Provide the (x, y) coordinate of the cell's center where the given text is located.  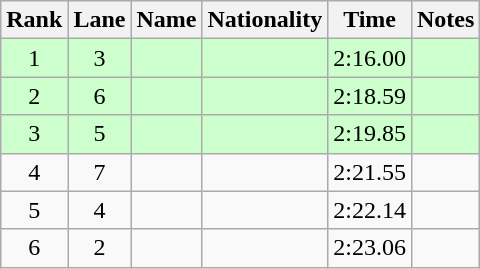
2:16.00 (370, 58)
Lane (100, 20)
2:21.55 (370, 172)
Name (166, 20)
Rank (34, 20)
7 (100, 172)
Time (370, 20)
2:23.06 (370, 248)
Notes (445, 20)
2:22.14 (370, 210)
1 (34, 58)
2:18.59 (370, 96)
2:19.85 (370, 134)
Nationality (265, 20)
